Capture the cell that displays the provided text and extract its [X, Y] central coordinate. 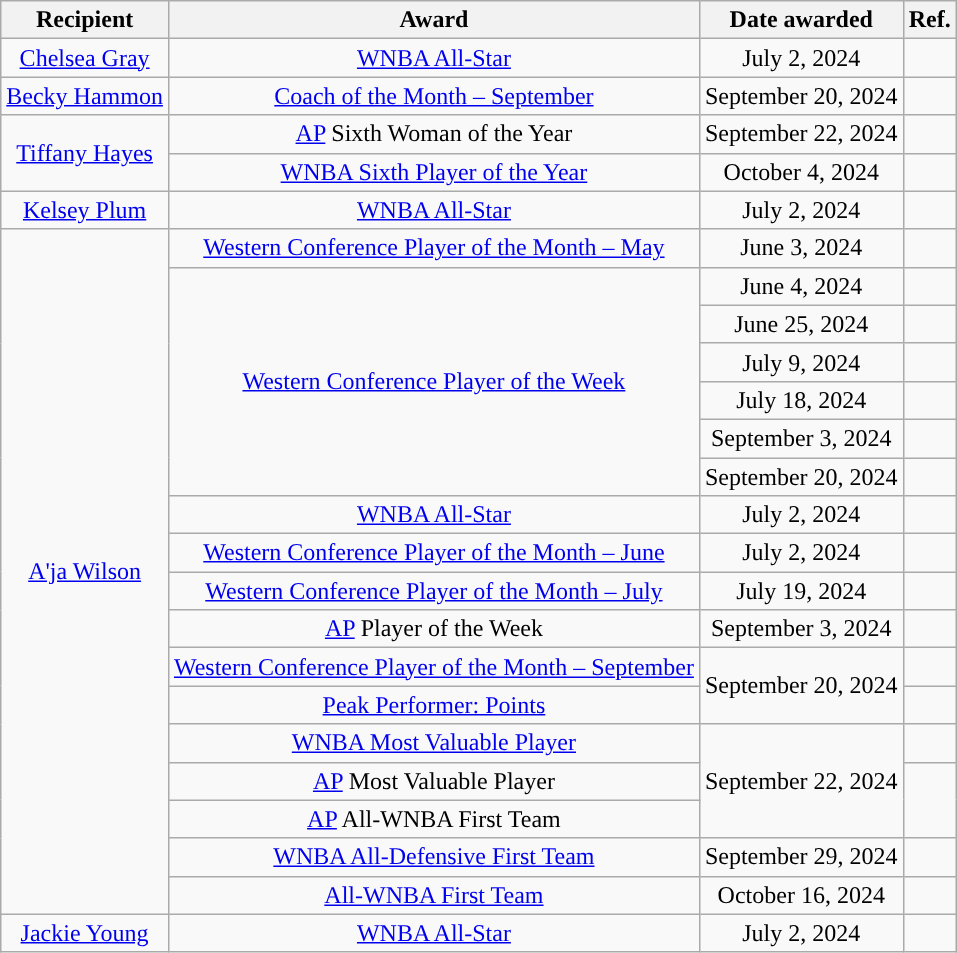
WNBA All-Defensive First Team [434, 857]
September 29, 2024 [801, 857]
AP Player of the Week [434, 629]
Jackie Young [85, 933]
June 4, 2024 [801, 286]
Tiffany Hayes [85, 153]
October 4, 2024 [801, 172]
WNBA Sixth Player of the Year [434, 172]
Award [434, 20]
A'ja Wilson [85, 572]
Western Conference Player of the Month – May [434, 248]
Coach of the Month – September [434, 96]
Western Conference Player of the Week [434, 381]
Kelsey Plum [85, 210]
Date awarded [801, 20]
June 25, 2024 [801, 324]
AP Sixth Woman of the Year [434, 134]
Becky Hammon [85, 96]
Peak Performer: Points [434, 705]
All-WNBA First Team [434, 895]
October 16, 2024 [801, 895]
Ref. [930, 20]
AP Most Valuable Player [434, 781]
Recipient [85, 20]
June 3, 2024 [801, 248]
July 18, 2024 [801, 400]
Western Conference Player of the Month – September [434, 667]
July 19, 2024 [801, 591]
WNBA Most Valuable Player [434, 743]
Western Conference Player of the Month – June [434, 553]
July 9, 2024 [801, 362]
Chelsea Gray [85, 58]
AP All-WNBA First Team [434, 819]
Western Conference Player of the Month – July [434, 591]
